From the cell containing the given text, extract its center point as [x, y] coordinate. 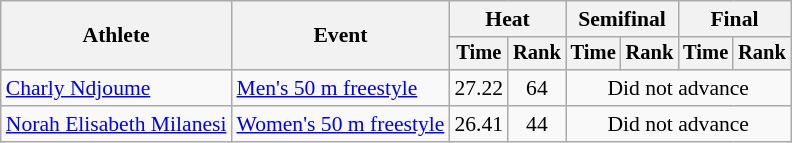
26.41 [478, 124]
64 [537, 88]
Athlete [116, 36]
Charly Ndjoume [116, 88]
44 [537, 124]
Norah Elisabeth Milanesi [116, 124]
Women's 50 m freestyle [340, 124]
Heat [507, 19]
Event [340, 36]
27.22 [478, 88]
Men's 50 m freestyle [340, 88]
Semifinal [622, 19]
Final [734, 19]
